Extract the (x, y) coordinate from the center of the cell holding the provided text.  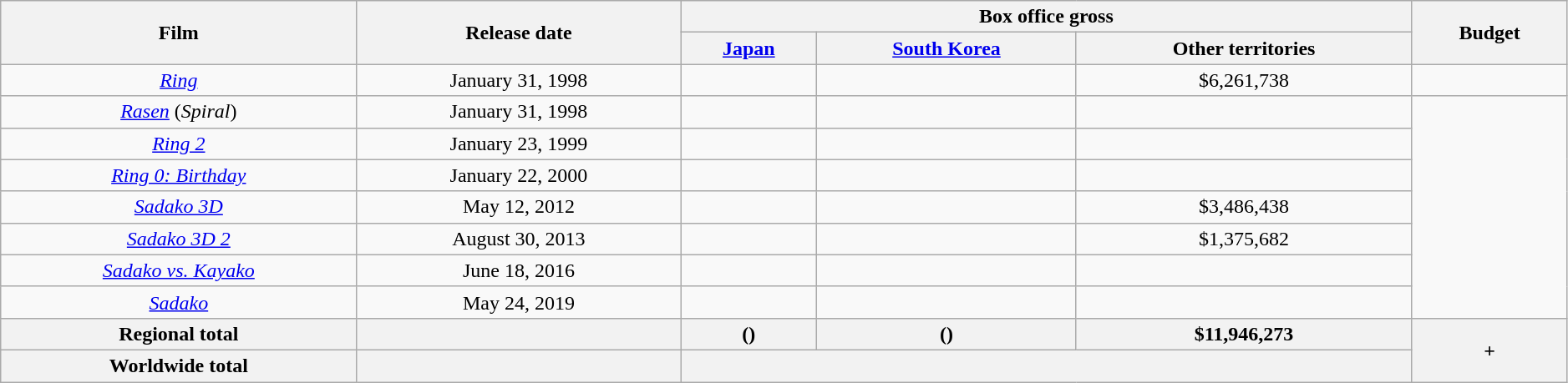
South Korea (947, 48)
Regional total (179, 334)
August 30, 2013 (519, 239)
Release date (519, 33)
Other territories (1244, 48)
$3,486,438 (1244, 207)
Sadako 3D 2 (179, 239)
Worldwide total (179, 365)
Film (179, 33)
January 23, 1999 (519, 144)
Rasen (Spiral) (179, 112)
January 22, 2000 (519, 175)
Sadako 3D (179, 207)
Ring (179, 80)
$11,946,273 (1244, 334)
Sadako vs. Kayako (179, 270)
Budget (1489, 33)
Ring 2 (179, 144)
+ (1489, 350)
June 18, 2016 (519, 270)
Japan (748, 48)
$1,375,682 (1244, 239)
Box office gross (1046, 17)
May 24, 2019 (519, 302)
$6,261,738 (1244, 80)
May 12, 2012 (519, 207)
Ring 0: Birthday (179, 175)
Sadako (179, 302)
